Return (x, y) of the center of cell containing provided text 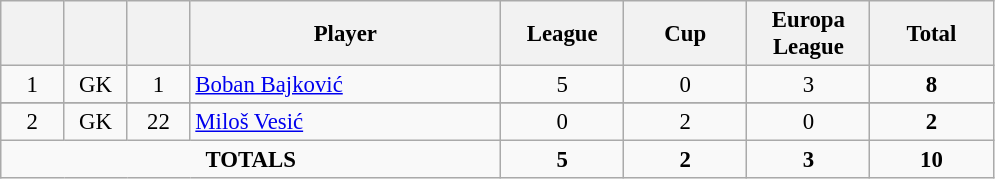
8 (932, 85)
TOTALS (251, 160)
Total (932, 34)
10 (932, 160)
Europa League (808, 34)
Cup (686, 34)
Boban Bajković (346, 85)
22 (158, 122)
Miloš Vesić (346, 122)
Player (346, 34)
League (562, 34)
